Extract the (X, Y) coordinate from the center of the cell holding the provided text.  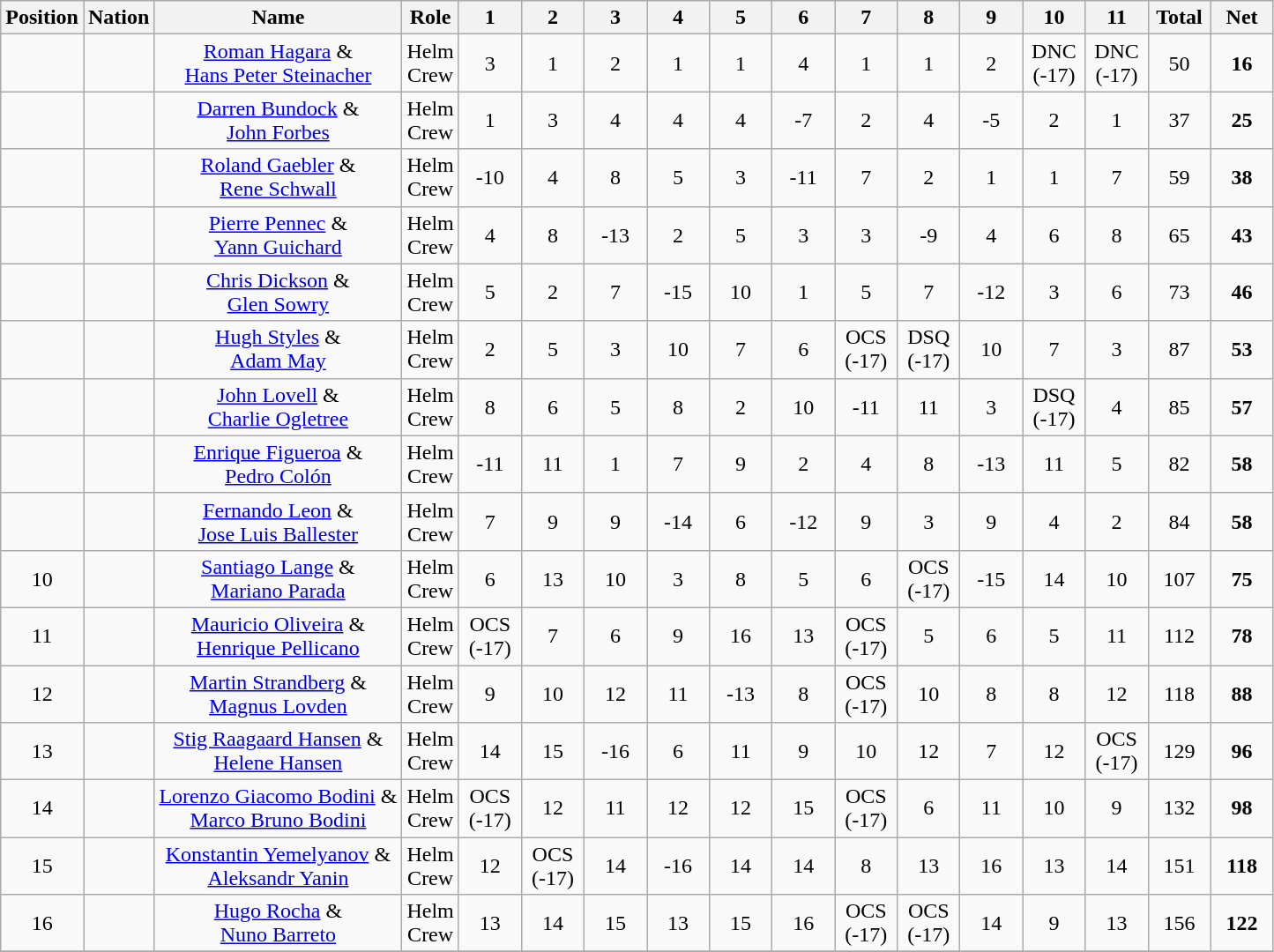
-14 (679, 522)
75 (1241, 578)
98 (1241, 809)
151 (1180, 866)
Name (279, 18)
-5 (991, 120)
59 (1180, 178)
Fernando Leon & Jose Luis Ballester (279, 522)
85 (1180, 407)
Total (1180, 18)
112 (1180, 636)
Chris Dickson & Glen Sowry (279, 293)
53 (1241, 349)
78 (1241, 636)
-7 (804, 120)
50 (1180, 63)
Net (1241, 18)
88 (1241, 693)
Role (430, 18)
107 (1180, 578)
122 (1241, 924)
Position (42, 18)
Nation (118, 18)
Stig Raagaard Hansen & Helene Hansen (279, 751)
Martin Strandberg & Magnus Lovden (279, 693)
156 (1180, 924)
46 (1241, 293)
-9 (929, 234)
43 (1241, 234)
87 (1180, 349)
Santiago Lange & Mariano Parada (279, 578)
Darren Bundock & John Forbes (279, 120)
65 (1180, 234)
25 (1241, 120)
Hugh Styles & Adam May (279, 349)
132 (1180, 809)
Hugo Rocha & Nuno Barreto (279, 924)
Mauricio Oliveira & Henrique Pellicano (279, 636)
Pierre Pennec & Yann Guichard (279, 234)
96 (1241, 751)
Roman Hagara & Hans Peter Steinacher (279, 63)
38 (1241, 178)
37 (1180, 120)
73 (1180, 293)
57 (1241, 407)
Lorenzo Giacomo Bodini & Marco Bruno Bodini (279, 809)
82 (1180, 464)
Konstantin Yemelyanov & Aleksandr Yanin (279, 866)
129 (1180, 751)
-10 (490, 178)
84 (1180, 522)
Roland Gaebler & Rene Schwall (279, 178)
John Lovell & Charlie Ogletree (279, 407)
Enrique Figueroa & Pedro Colón (279, 464)
